Provide the (x, y) coordinate of the cell's center where the given text is located.  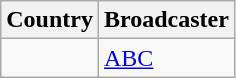
Broadcaster (166, 20)
Country (50, 20)
ABC (166, 58)
